Output the [x, y] coordinate of the center of the cell containing the given text.  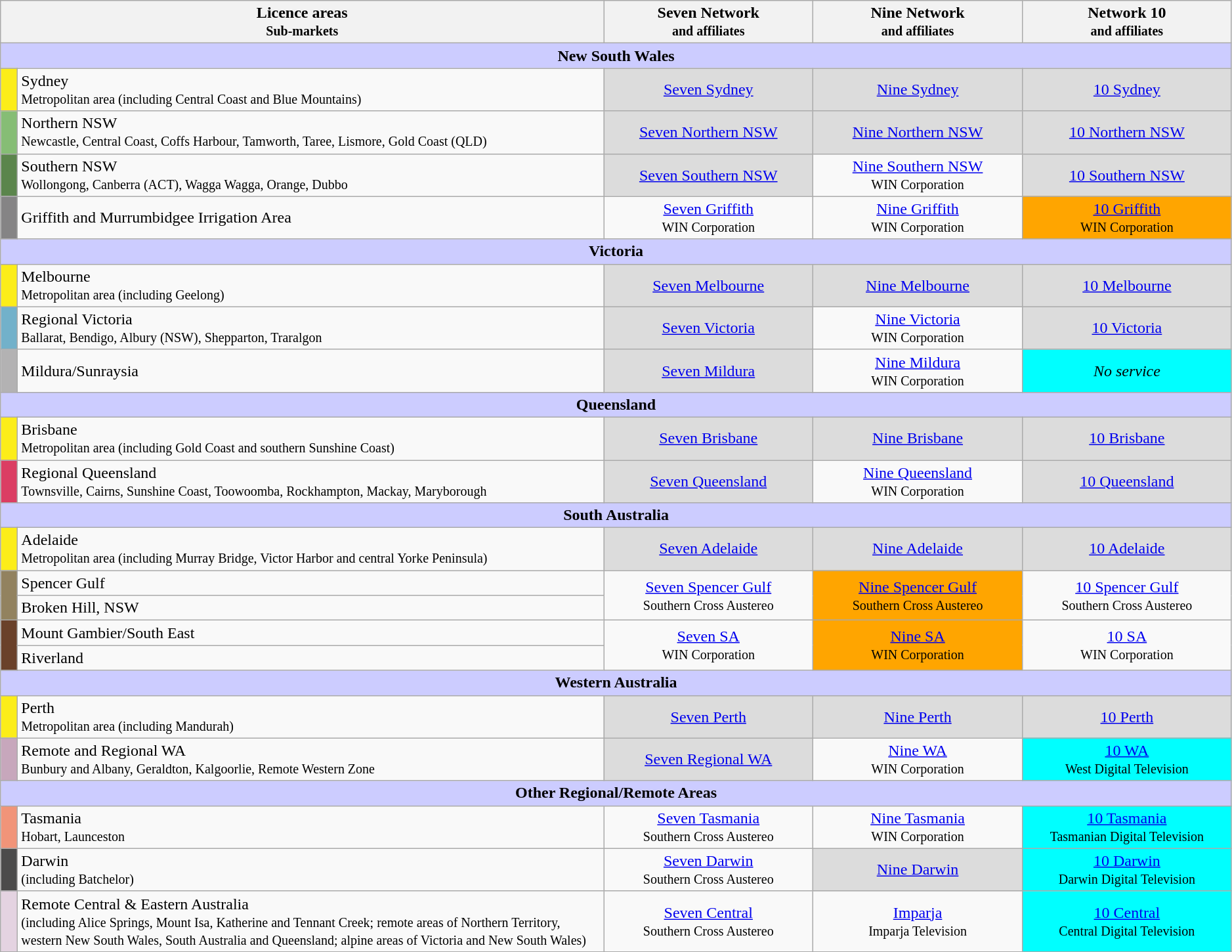
Mildura/Sunraysia [311, 370]
10 WAWest Digital Television [1126, 759]
Queensland [616, 404]
Nine Perth [918, 717]
Regional VictoriaBallarat, Bendigo, Albury (NSW), Shepparton, Traralgon [311, 328]
Seven Mildura [709, 370]
Nine Southern NSWWIN Corporation [918, 175]
10 Adelaide [1126, 549]
ImparjaImparja Television [918, 921]
10 Northern NSW [1126, 133]
PerthMetropolitan area (including Mandurah) [311, 717]
Nine MilduraWIN Corporation [918, 370]
Seven Brisbane [709, 439]
Nine TasmaniaWIN Corporation [918, 827]
Seven Victoria [709, 328]
Seven CentralSouthern Cross Austereo [709, 921]
AdelaideMetropolitan area (including Murray Bridge, Victor Harbor and central Yorke Peninsula) [311, 549]
Seven Sydney [709, 89]
Nine Sydney [918, 89]
Seven Adelaide [709, 549]
MelbourneMetropolitan area (including Geelong) [311, 285]
Nine VictoriaWIN Corporation [918, 328]
Southern NSWWollongong, Canberra (ACT), Wagga Wagga, Orange, Dubbo [311, 175]
Griffith and Murrumbidgee Irrigation Area [311, 218]
Nine GriffithWIN Corporation [918, 218]
10 Southern NSW [1126, 175]
Regional QueenslandTownsville, Cairns, Sunshine Coast, Toowoomba, Rockhampton, Mackay, Maryborough [311, 481]
South Australia [616, 515]
10 CentralCentral Digital Television [1126, 921]
10 Spencer GulfSouthern Cross Austereo [1126, 595]
10 Victoria [1126, 328]
Seven TasmaniaSouthern Cross Austereo [709, 827]
New South Wales [616, 56]
Nine Networkand affiliates [918, 22]
Seven SAWIN Corporation [709, 645]
Other Regional/Remote Areas [616, 793]
SydneyMetropolitan area (including Central Coast and Blue Mountains) [311, 89]
Seven Perth [709, 717]
Nine QueenslandWIN Corporation [918, 481]
Licence areasSub-markets [302, 22]
Riverland [311, 658]
Nine Brisbane [918, 439]
10 Queensland [1126, 481]
Seven Spencer GulfSouthern Cross Austereo [709, 595]
10 Sydney [1126, 89]
Remote and Regional WABunbury and Albany, Geraldton, Kalgoorlie, Remote Western Zone [311, 759]
Nine Northern NSW [918, 133]
Seven Queensland [709, 481]
10 DarwinDarwin Digital Television [1126, 869]
No service [1126, 370]
Seven DarwinSouthern Cross Austereo [709, 869]
Seven GriffithWIN Corporation [709, 218]
Northern NSWNewcastle, Central Coast, Coffs Harbour, Tamworth, Taree, Lismore, Gold Coast (QLD) [311, 133]
Nine SAWIN Corporation [918, 645]
Mount Gambier/South East [311, 633]
Seven Northern NSW [709, 133]
10 Brisbane [1126, 439]
Western Australia [616, 683]
Network 10and affiliates [1126, 22]
Nine Spencer GulfSouthern Cross Austereo [918, 595]
Darwin(including Batchelor) [311, 869]
Seven Networkand affiliates [709, 22]
Seven Melbourne [709, 285]
10 SAWIN Corporation [1126, 645]
10 Melbourne [1126, 285]
Nine Melbourne [918, 285]
10 GriffithWIN Corporation [1126, 218]
TasmaniaHobart, Launceston [311, 827]
Nine Darwin [918, 869]
10 TasmaniaTasmanian Digital Television [1126, 827]
Nine WAWIN Corporation [918, 759]
10 Perth [1126, 717]
Seven Regional WA [709, 759]
Nine Adelaide [918, 549]
Victoria [616, 251]
BrisbaneMetropolitan area (including Gold Coast and southern Sunshine Coast) [311, 439]
Broken Hill, NSW [311, 608]
Seven Southern NSW [709, 175]
Spencer Gulf [311, 583]
